For the text-containing cell, return its midpoint in [x, y] coordinate format. 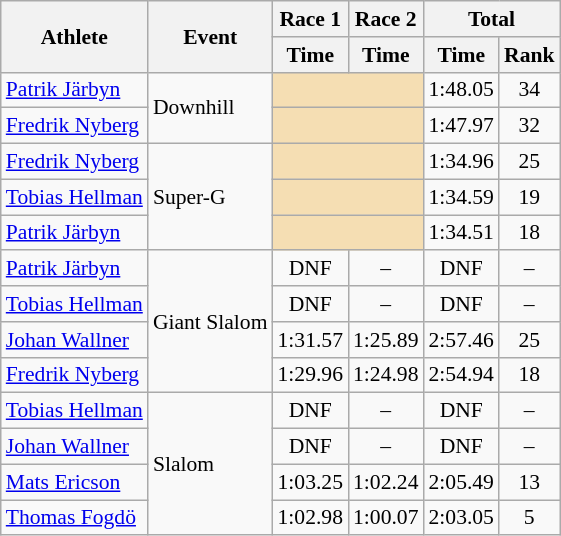
Athlete [74, 36]
34 [530, 90]
1:34.51 [460, 233]
1:02.98 [310, 518]
Event [210, 36]
2:54.94 [460, 375]
1:25.89 [386, 340]
Giant Slalom [210, 322]
13 [530, 482]
1:34.96 [460, 162]
2:57.46 [460, 340]
1:00.07 [386, 518]
2:03.05 [460, 518]
Total [491, 19]
1:34.59 [460, 197]
1:29.96 [310, 375]
2:05.49 [460, 482]
Mats Ericson [74, 482]
Super-G [210, 198]
1:24.98 [386, 375]
32 [530, 126]
1:31.57 [310, 340]
1:03.25 [310, 482]
Race 1 [310, 19]
19 [530, 197]
1:02.24 [386, 482]
Thomas Fogdö [74, 518]
1:47.97 [460, 126]
Slalom [210, 464]
Rank [530, 55]
5 [530, 518]
Race 2 [386, 19]
1:48.05 [460, 90]
Downhill [210, 108]
